Scan for the cell matching the given text and deliver its [X, Y] coordinate at center. 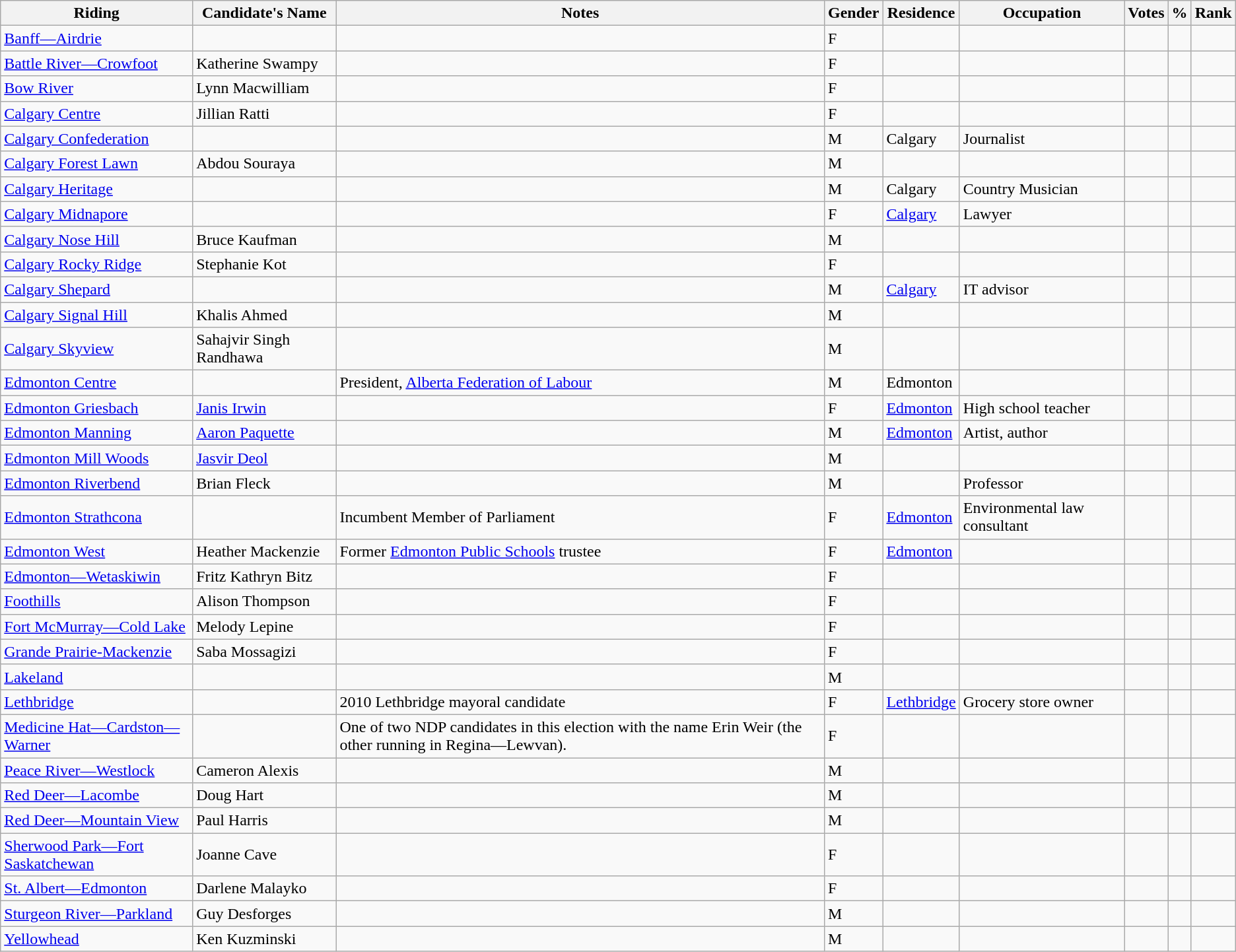
Sahajvir Singh Randhawa [264, 349]
IT advisor [1042, 289]
Notes [580, 13]
Alison Thompson [264, 601]
Foothills [96, 601]
Janis Irwin [264, 408]
Ken Kuzminski [264, 939]
Edmonton Griesbach [96, 408]
Bruce Kaufman [264, 239]
Calgary Forest Lawn [96, 164]
Heather Mackenzie [264, 551]
Doug Hart [264, 796]
Calgary Heritage [96, 189]
Calgary Nose Hill [96, 239]
Yellowhead [96, 939]
Melody Lepine [264, 627]
Darlene Malayko [264, 889]
Red Deer—Lacombe [96, 796]
Lawyer [1042, 214]
Edmonton Mill Woods [96, 458]
Residence [921, 13]
Gender [854, 13]
Votes [1146, 13]
Stephanie Kot [264, 264]
Riding [96, 13]
Sturgeon River—Parkland [96, 914]
Rank [1214, 13]
One of two NDP candidates in this election with the name Erin Weir (the other running in Regina—Lewvan). [580, 735]
Peace River—Westlock [96, 770]
St. Albert—Edmonton [96, 889]
Abdou Souraya [264, 164]
Jasvir Deol [264, 458]
Calgary Signal Hill [96, 315]
% [1179, 13]
Paul Harris [264, 821]
Khalis Ahmed [264, 315]
Country Musician [1042, 189]
Calgary Centre [96, 114]
Grocery store owner [1042, 702]
Edmonton Strathcona [96, 518]
Brian Fleck [264, 483]
Edmonton Riverbend [96, 483]
2010 Lethbridge mayoral candidate [580, 702]
Medicine Hat—Cardston—Warner [96, 735]
Banff—Airdrie [96, 38]
Battle River—Crowfoot [96, 63]
Lynn Macwilliam [264, 88]
Occupation [1042, 13]
Bow River [96, 88]
Environmental law consultant [1042, 518]
President, Alberta Federation of Labour [580, 383]
Calgary Confederation [96, 139]
Incumbent Member of Parliament [580, 518]
Journalist [1042, 139]
Saba Mossagizi [264, 652]
Edmonton—Wetaskiwin [96, 576]
Edmonton Manning [96, 433]
Lakeland [96, 677]
Fort McMurray—Cold Lake [96, 627]
Sherwood Park—Fort Saskatchewan [96, 854]
Edmonton West [96, 551]
Cameron Alexis [264, 770]
Calgary Rocky Ridge [96, 264]
Calgary Midnapore [96, 214]
Guy Desforges [264, 914]
Jillian Ratti [264, 114]
Professor [1042, 483]
Calgary Shepard [96, 289]
Katherine Swampy [264, 63]
Red Deer—Mountain View [96, 821]
Candidate's Name [264, 13]
Joanne Cave [264, 854]
Edmonton Centre [96, 383]
Calgary Skyview [96, 349]
Aaron Paquette [264, 433]
Fritz Kathryn Bitz [264, 576]
Grande Prairie-Mackenzie [96, 652]
Former Edmonton Public Schools trustee [580, 551]
Artist, author [1042, 433]
High school teacher [1042, 408]
